Detect which cell encompasses the target text, then output its (X, Y) center coordinate. 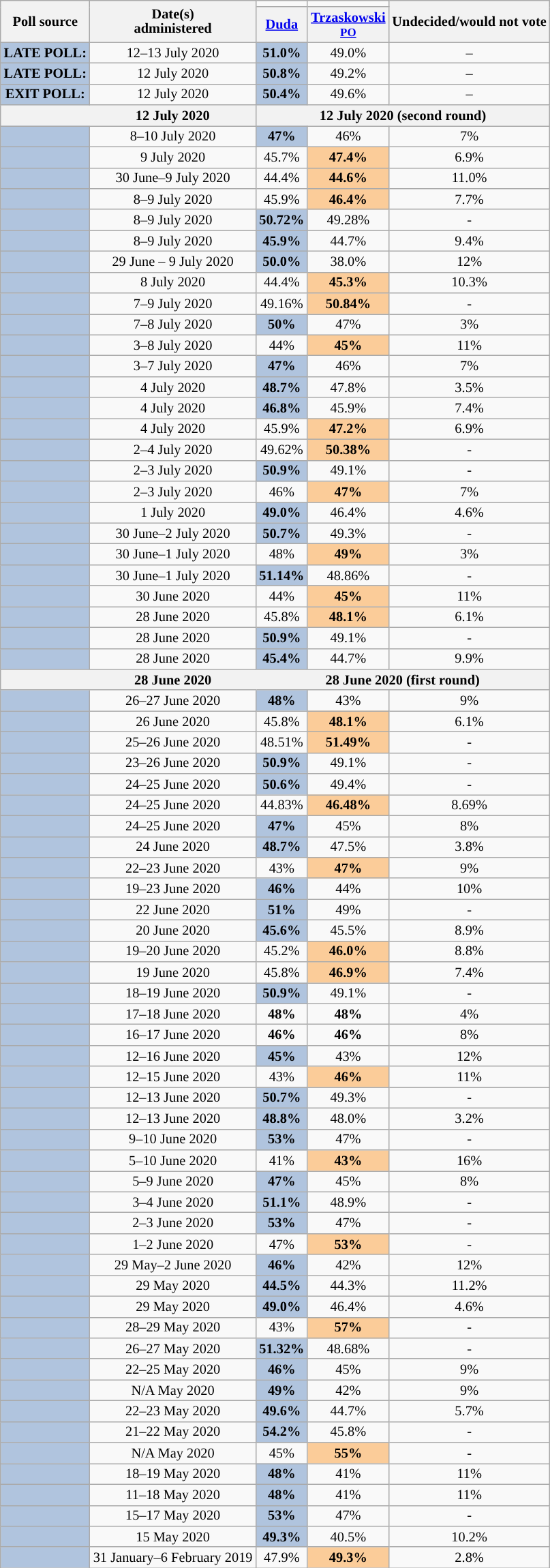
31 January–6 February 2019 (173, 1557)
8.9% (469, 930)
9 July 2020 (173, 157)
48.68% (348, 1348)
9.4% (469, 241)
25–26 June 2020 (173, 742)
26–27 June 2020 (173, 701)
55% (348, 1453)
49.16% (281, 304)
15–17 May 2020 (173, 1516)
47.9% (281, 1557)
2–4 July 2020 (173, 450)
19–23 June 2020 (173, 889)
26 June 2020 (173, 721)
29 May–2 June 2020 (173, 1265)
7–8 July 2020 (173, 325)
46.48% (348, 804)
22–25 May 2020 (173, 1369)
10% (469, 889)
23–26 June 2020 (173, 764)
48.9% (348, 1203)
8.69% (469, 804)
38.0% (348, 262)
29 June – 9 July 2020 (173, 262)
7.7% (469, 199)
44.3% (348, 1286)
11.2% (469, 1286)
12–15 June 2020 (173, 1077)
19–20 June 2020 (173, 952)
5–9 June 2020 (173, 1181)
8 July 2020 (173, 282)
3.8% (469, 847)
50.38% (348, 450)
EXIT POLL: (45, 94)
3.5% (469, 387)
10.2% (469, 1537)
47.4% (348, 157)
44.5% (281, 1286)
49.62% (281, 450)
12 July 2020 (second round) (402, 116)
26–27 May 2020 (173, 1348)
3–4 June 2020 (173, 1203)
50.4% (281, 94)
45.2% (281, 952)
7–9 July 2020 (173, 304)
22–23 May 2020 (173, 1411)
17–18 June 2020 (173, 1014)
30 June–2 July 2020 (173, 533)
1–2 June 2020 (173, 1243)
9.9% (469, 659)
51.14% (281, 575)
10.3% (469, 282)
2.8% (469, 1557)
47.5% (348, 847)
45.7% (281, 157)
TrzaskowskiPO (348, 25)
48.0% (348, 1118)
45.4% (281, 659)
21–22 May 2020 (173, 1432)
Poll source (45, 20)
22 June 2020 (173, 909)
3–7 July 2020 (173, 367)
30 June 2020 (173, 596)
11.0% (469, 179)
1 July 2020 (173, 513)
51.0% (281, 53)
9–10 June 2020 (173, 1140)
51.32% (281, 1348)
48.8% (281, 1118)
47.2% (348, 428)
15 May 2020 (173, 1537)
28 June 2020 (first round) (402, 679)
45.6% (281, 930)
50.6% (281, 784)
40.5% (348, 1537)
46.0% (348, 952)
50.8% (281, 74)
18–19 May 2020 (173, 1474)
Duda (281, 25)
5.7% (469, 1411)
50.0% (281, 262)
49.28% (348, 220)
44.6% (348, 179)
49.4% (348, 784)
16–17 June 2020 (173, 1035)
5–10 June 2020 (173, 1160)
49.2% (348, 74)
47.8% (348, 387)
20 June 2020 (173, 930)
48.51% (281, 742)
24 June 2020 (173, 847)
51.49% (348, 742)
2–3 June 2020 (173, 1223)
4% (469, 1014)
8.8% (469, 952)
19 June 2020 (173, 972)
16% (469, 1160)
57% (348, 1328)
45.3% (348, 282)
3–8 July 2020 (173, 345)
12–13 July 2020 (173, 53)
44.83% (281, 804)
18–19 June 2020 (173, 993)
51.1% (281, 1203)
8–10 July 2020 (173, 136)
3.2% (469, 1118)
Undecided/would not vote (469, 20)
Date(s)administered (173, 20)
51% (281, 909)
28–29 May 2020 (173, 1328)
46.9% (348, 972)
50% (281, 325)
46.8% (281, 408)
50.72% (281, 220)
54.2% (281, 1432)
12–16 June 2020 (173, 1055)
48.86% (348, 575)
11–18 May 2020 (173, 1494)
50.84% (348, 304)
45.5% (348, 930)
22–23 June 2020 (173, 867)
30 June–9 July 2020 (173, 179)
